Identify which cell holds the provided text, then report its (x, y) central coordinate. 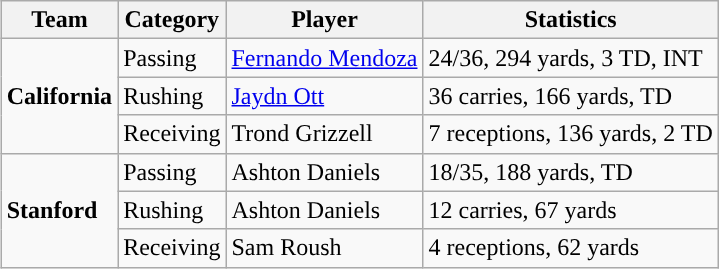
Sam Roush (324, 248)
4 receptions, 62 yards (570, 248)
36 carries, 166 yards, TD (570, 96)
Trond Grizzell (324, 134)
Jaydn Ott (324, 96)
California (59, 96)
18/35, 188 yards, TD (570, 172)
Fernando Mendoza (324, 58)
Category (172, 20)
Statistics (570, 20)
24/36, 294 yards, 3 TD, INT (570, 58)
7 receptions, 136 yards, 2 TD (570, 134)
Team (59, 20)
12 carries, 67 yards (570, 210)
Stanford (59, 210)
Player (324, 20)
